Capture the cell that displays the provided text and extract its [X, Y] central coordinate. 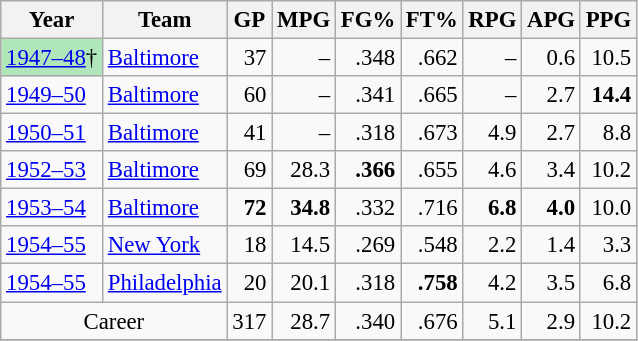
28.7 [304, 321]
41 [250, 133]
20 [250, 283]
2.2 [492, 245]
.366 [368, 170]
34.8 [304, 208]
MPG [304, 20]
1953–54 [52, 208]
.340 [368, 321]
APG [552, 20]
.348 [368, 58]
1952–53 [52, 170]
.673 [432, 133]
1947–48† [52, 58]
.655 [432, 170]
4.9 [492, 133]
10.5 [608, 58]
Team [164, 20]
Philadelphia [164, 283]
8.8 [608, 133]
1950–51 [52, 133]
4.2 [492, 283]
.758 [432, 283]
FG% [368, 20]
28.3 [304, 170]
RPG [492, 20]
5.1 [492, 321]
.269 [368, 245]
18 [250, 245]
GP [250, 20]
69 [250, 170]
.548 [432, 245]
0.6 [552, 58]
.332 [368, 208]
14.4 [608, 95]
72 [250, 208]
14.5 [304, 245]
317 [250, 321]
.676 [432, 321]
1949–50 [52, 95]
3.3 [608, 245]
FT% [432, 20]
20.1 [304, 283]
Year [52, 20]
3.5 [552, 283]
New York [164, 245]
.716 [432, 208]
4.6 [492, 170]
.665 [432, 95]
37 [250, 58]
.662 [432, 58]
2.9 [552, 321]
Career [114, 321]
3.4 [552, 170]
1.4 [552, 245]
.341 [368, 95]
10.0 [608, 208]
60 [250, 95]
PPG [608, 20]
4.0 [552, 208]
